From the cell containing the given text, extract its center point as (x, y) coordinate. 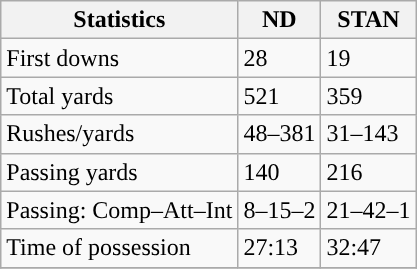
Time of possession (120, 248)
8–15–2 (280, 210)
19 (368, 58)
359 (368, 96)
31–143 (368, 134)
Passing: Comp–Att–Int (120, 210)
140 (280, 172)
Statistics (120, 20)
28 (280, 58)
21–42–1 (368, 210)
32:47 (368, 248)
216 (368, 172)
27:13 (280, 248)
First downs (120, 58)
ND (280, 20)
Rushes/yards (120, 134)
STAN (368, 20)
521 (280, 96)
48–381 (280, 134)
Passing yards (120, 172)
Total yards (120, 96)
